Return (x, y) of the center of cell containing provided text 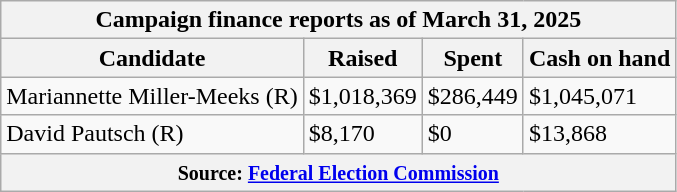
$8,170 (362, 134)
Mariannette Miller-Meeks (R) (152, 96)
Cash on hand (599, 58)
$1,045,071 (599, 96)
David Pautsch (R) (152, 134)
Source: Federal Election Commission (338, 172)
$286,449 (472, 96)
$0 (472, 134)
Spent (472, 58)
$13,868 (599, 134)
Raised (362, 58)
Campaign finance reports as of March 31, 2025 (338, 20)
Candidate (152, 58)
$1,018,369 (362, 96)
